Return the [x, y] coordinate for the center point of the cell that contains the specified text.  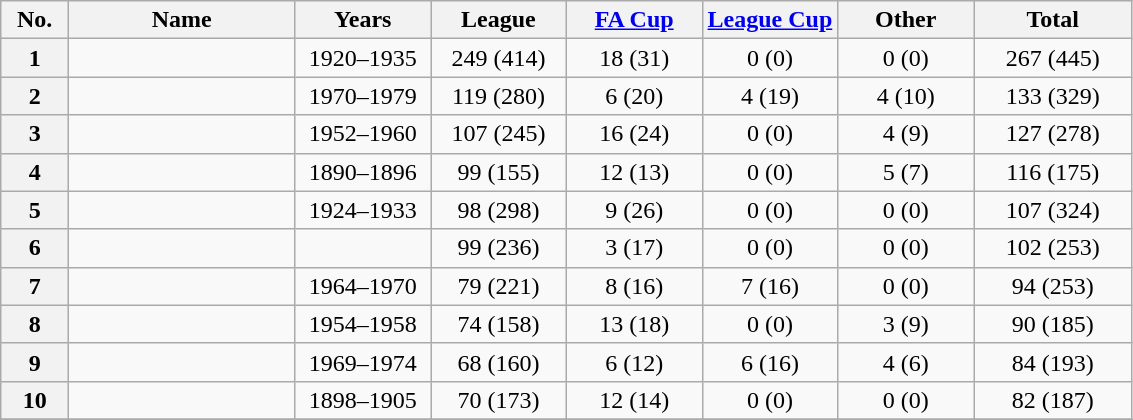
1952–1960 [363, 134]
12 (14) [634, 400]
99 (155) [499, 172]
82 (187) [1053, 400]
68 (160) [499, 362]
4 [35, 172]
127 (278) [1053, 134]
6 [35, 248]
99 (236) [499, 248]
1898–1905 [363, 400]
9 (26) [634, 210]
90 (185) [1053, 324]
1954–1958 [363, 324]
107 (324) [1053, 210]
3 [35, 134]
84 (193) [1053, 362]
Years [363, 20]
7 (16) [770, 286]
3 (17) [634, 248]
4 (10) [906, 96]
6 (16) [770, 362]
4 (9) [906, 134]
1920–1935 [363, 58]
FA Cup [634, 20]
10 [35, 400]
No. [35, 20]
Other [906, 20]
1964–1970 [363, 286]
16 (24) [634, 134]
League Cup [770, 20]
249 (414) [499, 58]
107 (245) [499, 134]
Name [182, 20]
1890–1896 [363, 172]
8 (16) [634, 286]
133 (329) [1053, 96]
116 (175) [1053, 172]
6 (12) [634, 362]
79 (221) [499, 286]
94 (253) [1053, 286]
5 (7) [906, 172]
1 [35, 58]
1970–1979 [363, 96]
4 (6) [906, 362]
Total [1053, 20]
4 (19) [770, 96]
1969–1974 [363, 362]
98 (298) [499, 210]
5 [35, 210]
12 (13) [634, 172]
13 (18) [634, 324]
74 (158) [499, 324]
6 (20) [634, 96]
7 [35, 286]
League [499, 20]
2 [35, 96]
8 [35, 324]
18 (31) [634, 58]
9 [35, 362]
119 (280) [499, 96]
1924–1933 [363, 210]
70 (173) [499, 400]
3 (9) [906, 324]
102 (253) [1053, 248]
267 (445) [1053, 58]
